Output the [X, Y] coordinate of the center of the cell containing the given text.  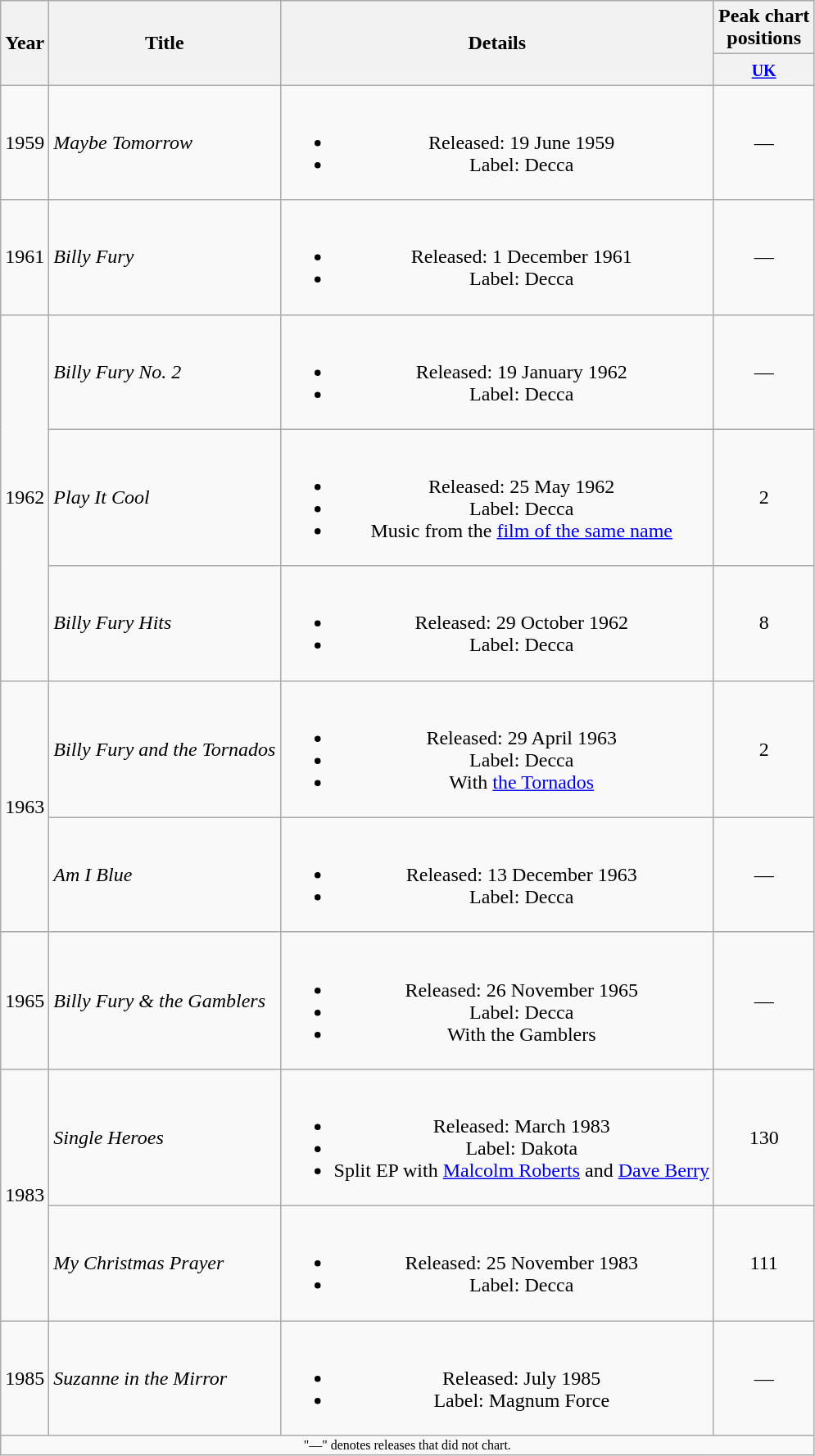
Released: March 1983Label: DakotaSplit EP with Malcolm Roberts and Dave Berry [496, 1137]
Am I Blue [165, 875]
Released: 19 June 1959Label: Decca [496, 142]
Year [25, 43]
Released: July 1985Label: Magnum Force [496, 1377]
Billy Fury [165, 257]
Details [496, 43]
My Christmas Prayer [165, 1263]
1965 [25, 1001]
Single Heroes [165, 1137]
Play It Cool [165, 498]
111 [763, 1263]
Released: 19 January 1962Label: Decca [496, 372]
Released: 13 December 1963Label: Decca [496, 875]
Title [165, 43]
Peak chartpositions [763, 28]
Billy Fury and the Tornados [165, 748]
Released: 25 November 1983Label: Decca [496, 1263]
Billy Fury & the Gamblers [165, 1001]
Billy Fury Hits [165, 623]
Released: 26 November 1965Label: DeccaWith the Gamblers [496, 1001]
1983 [25, 1194]
130 [763, 1137]
1985 [25, 1377]
Released: 29 October 1962Label: Decca [496, 623]
1959 [25, 142]
Released: 1 December 1961Label: Decca [496, 257]
Released: 25 May 1962Label: DeccaMusic from the film of the same name [496, 498]
Billy Fury No. 2 [165, 372]
UK [763, 70]
1963 [25, 806]
1962 [25, 498]
"—" denotes releases that did not chart. [408, 1445]
8 [763, 623]
1961 [25, 257]
Suzanne in the Mirror [165, 1377]
Released: 29 April 1963Label: DeccaWith the Tornados [496, 748]
Maybe Tomorrow [165, 142]
